Return (X, Y) of the center of cell containing provided text 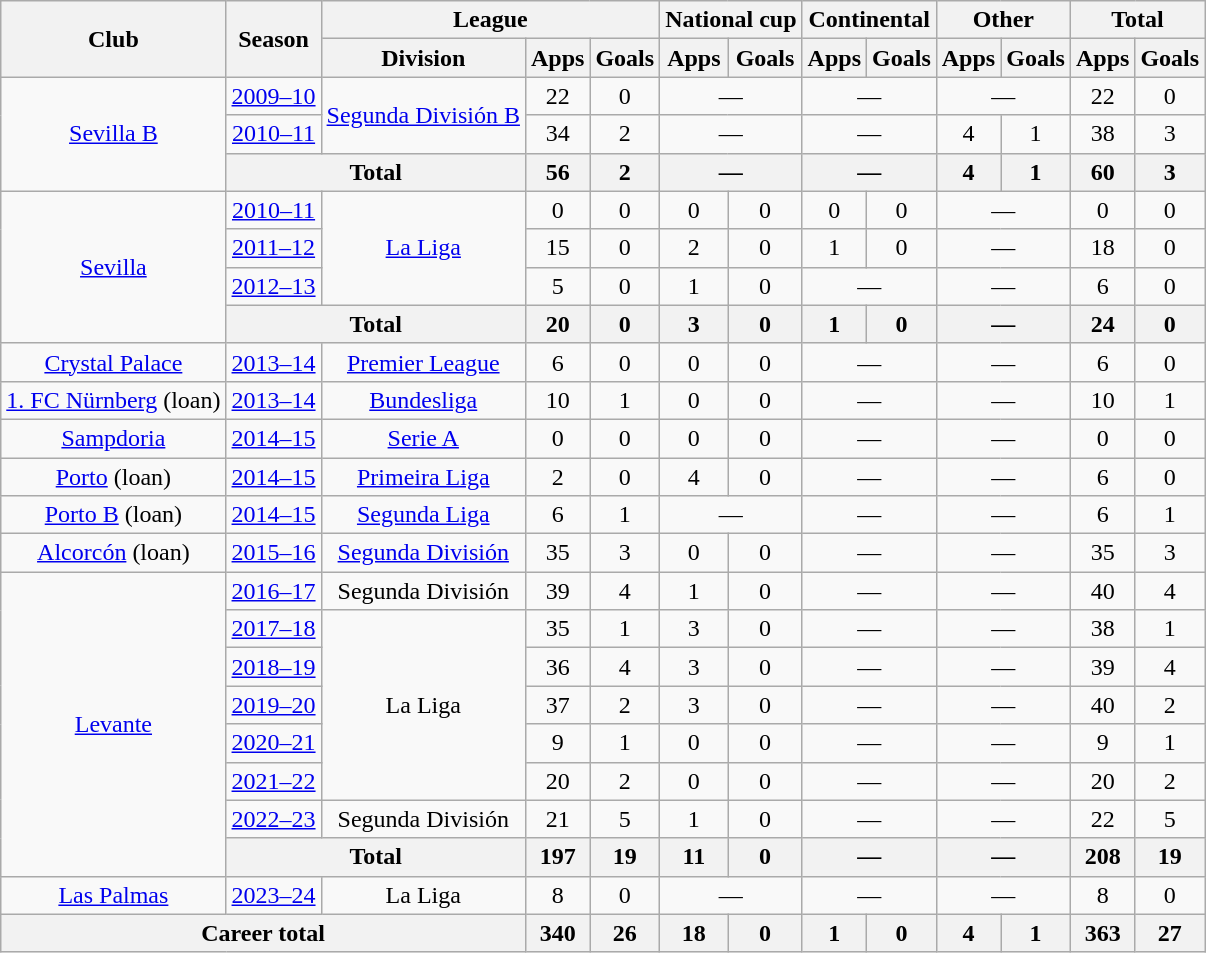
Career total (264, 933)
60 (1102, 172)
2018–19 (274, 667)
2022–23 (274, 819)
208 (1102, 857)
Bundesliga (423, 400)
56 (557, 172)
Porto (loan) (114, 477)
Continental (869, 20)
36 (557, 667)
Segunda División B (423, 115)
Sevilla (114, 267)
Porto B (loan) (114, 515)
Crystal Palace (114, 362)
2023–24 (274, 895)
League (490, 20)
21 (557, 819)
37 (557, 705)
Segunda Liga (423, 515)
Premier League (423, 362)
15 (557, 248)
340 (557, 933)
Sevilla B (114, 134)
Club (114, 39)
Season (274, 39)
2021–22 (274, 781)
Serie A (423, 438)
2020–21 (274, 743)
363 (1102, 933)
26 (625, 933)
Sampdoria (114, 438)
34 (557, 134)
Las Palmas (114, 895)
2019–20 (274, 705)
2017–18 (274, 629)
Primeira Liga (423, 477)
Other (1003, 20)
1. FC Nürnberg (loan) (114, 400)
Division (423, 58)
Levante (114, 724)
2009–10 (274, 96)
2016–17 (274, 591)
27 (1170, 933)
2012–13 (274, 286)
Alcorcón (loan) (114, 553)
197 (557, 857)
2015–16 (274, 553)
11 (694, 857)
24 (1102, 324)
National cup (731, 20)
2011–12 (274, 248)
